Identify which cell holds the provided text, then report its [X, Y] central coordinate. 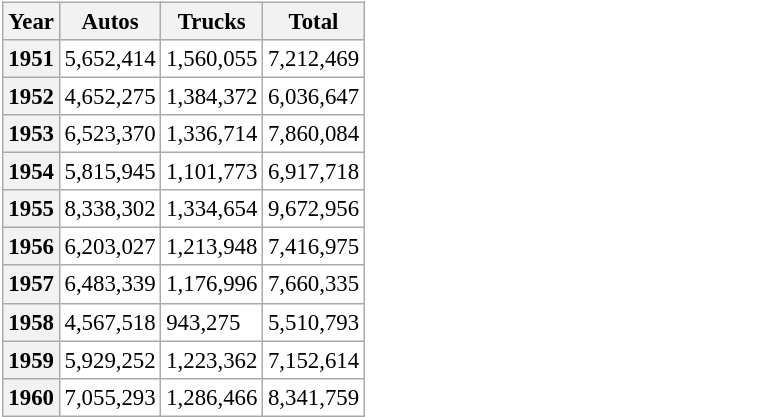
6,523,370 [110, 134]
Total [314, 21]
7,152,614 [314, 360]
1953 [31, 134]
7,660,335 [314, 285]
5,815,945 [110, 172]
1,286,466 [212, 397]
5,929,252 [110, 360]
4,567,518 [110, 322]
5,652,414 [110, 59]
5,510,793 [314, 322]
1,560,055 [212, 59]
6,483,339 [110, 285]
7,416,975 [314, 247]
Trucks [212, 21]
1,384,372 [212, 97]
Autos [110, 21]
1,334,654 [212, 209]
1,176,996 [212, 285]
1951 [31, 59]
1958 [31, 322]
1955 [31, 209]
9,672,956 [314, 209]
1,223,362 [212, 360]
6,917,718 [314, 172]
4,652,275 [110, 97]
6,203,027 [110, 247]
1,213,948 [212, 247]
7,212,469 [314, 59]
1956 [31, 247]
6,036,647 [314, 97]
7,055,293 [110, 397]
1954 [31, 172]
1952 [31, 97]
943,275 [212, 322]
8,341,759 [314, 397]
Year [31, 21]
7,860,084 [314, 134]
1,336,714 [212, 134]
1957 [31, 285]
8,338,302 [110, 209]
1960 [31, 397]
1,101,773 [212, 172]
1959 [31, 360]
